Output the (x, y) coordinate of the center of the cell containing the given text.  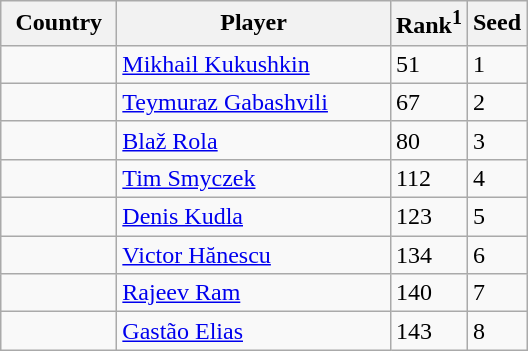
143 (428, 331)
2 (496, 102)
8 (496, 331)
134 (428, 255)
123 (428, 217)
Victor Hănescu (254, 255)
Rajeev Ram (254, 293)
112 (428, 178)
6 (496, 255)
Denis Kudla (254, 217)
140 (428, 293)
80 (428, 140)
Seed (496, 24)
Player (254, 24)
7 (496, 293)
Country (59, 24)
Mikhail Kukushkin (254, 64)
Rank1 (428, 24)
Gastão Elias (254, 331)
Blaž Rola (254, 140)
Teymuraz Gabashvili (254, 102)
67 (428, 102)
3 (496, 140)
1 (496, 64)
Tim Smyczek (254, 178)
51 (428, 64)
4 (496, 178)
5 (496, 217)
